Output the [X, Y] coordinate of the center of the cell containing the given text.  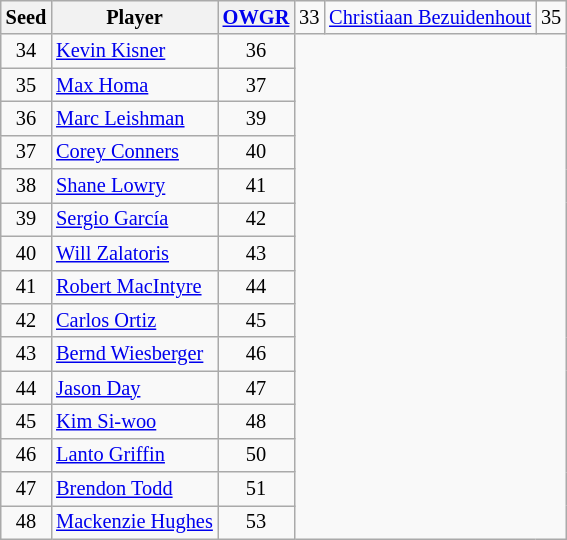
Shane Lowry [134, 186]
Max Homa [134, 85]
Brendon Todd [134, 489]
Bernd Wiesberger [134, 354]
Carlos Ortiz [134, 320]
Corey Conners [134, 152]
Mackenzie Hughes [134, 522]
Christiaan Bezuidenhout [430, 17]
Seed [26, 17]
38 [26, 186]
Will Zalatoris [134, 253]
Marc Leishman [134, 118]
Robert MacIntyre [134, 287]
Sergio García [134, 219]
33 [309, 17]
50 [256, 455]
OWGR [256, 17]
Player [134, 17]
Lanto Griffin [134, 455]
51 [256, 489]
Kim Si-woo [134, 421]
53 [256, 522]
34 [26, 51]
Jason Day [134, 388]
Kevin Kisner [134, 51]
